Identify which cell holds the provided text, then report its (x, y) central coordinate. 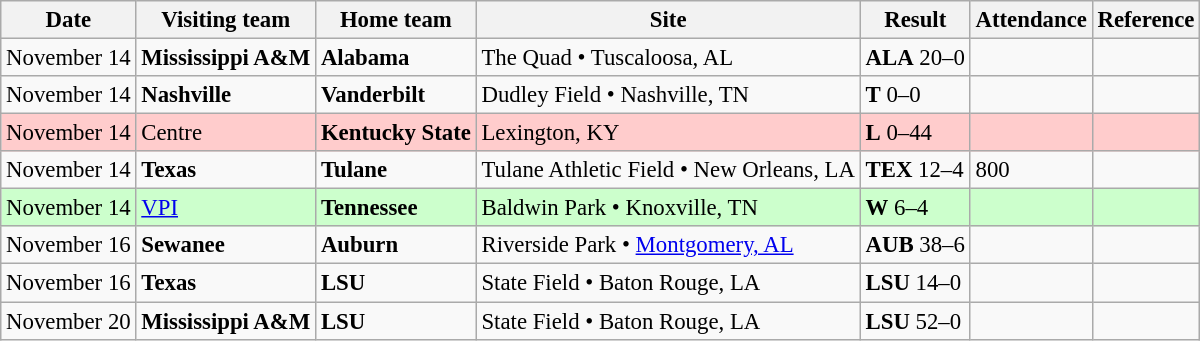
Sewanee (226, 245)
Dudley Field • Nashville, TN (668, 95)
TEX 12–4 (915, 170)
LSU 14–0 (915, 283)
Vanderbilt (396, 95)
Date (68, 20)
800 (1031, 170)
Centre (226, 133)
Visiting team (226, 20)
T 0–0 (915, 95)
L 0–44 (915, 133)
Auburn (396, 245)
Baldwin Park • Knoxville, TN (668, 208)
Site (668, 20)
Reference (1146, 20)
ALA 20–0 (915, 58)
LSU 52–0 (915, 321)
Tennessee (396, 208)
Tulane (396, 170)
November 20 (68, 321)
AUB 38–6 (915, 245)
W 6–4 (915, 208)
Attendance (1031, 20)
Lexington, KY (668, 133)
Home team (396, 20)
Tulane Athletic Field • New Orleans, LA (668, 170)
Result (915, 20)
Kentucky State (396, 133)
The Quad • Tuscaloosa, AL (668, 58)
Nashville (226, 95)
Alabama (396, 58)
VPI (226, 208)
Riverside Park • Montgomery, AL (668, 245)
